Find where the given text appears and provide that cell's center as [x, y] coordinate. 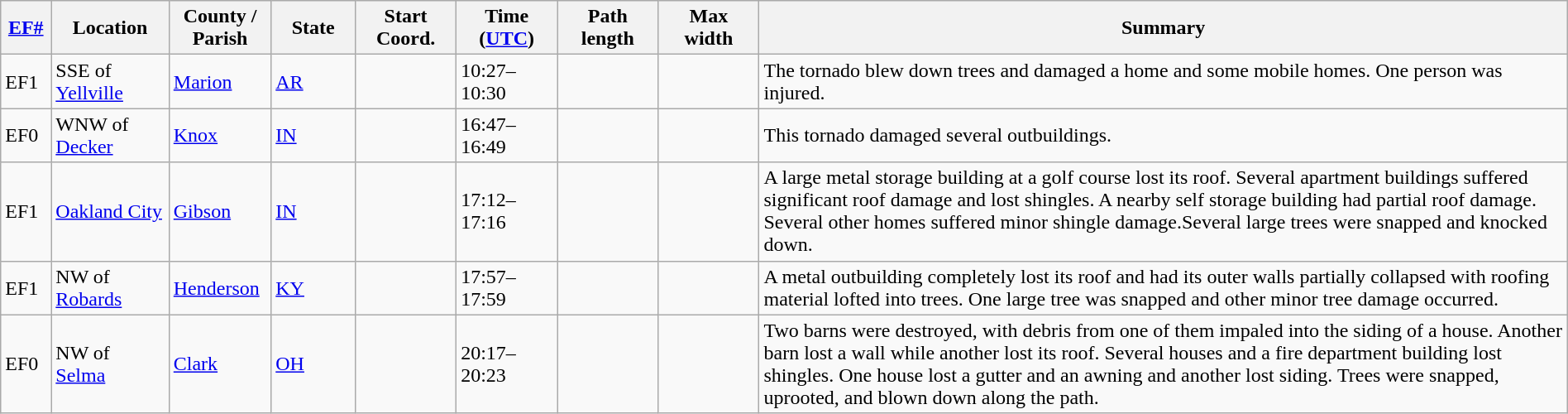
Clark [220, 364]
17:57–17:59 [507, 288]
State [313, 28]
EF# [26, 28]
NW of Robards [110, 288]
Gibson [220, 212]
Location [110, 28]
Henderson [220, 288]
Max width [709, 28]
County / Parish [220, 28]
KY [313, 288]
AR [313, 81]
16:47–16:49 [507, 136]
Time (UTC) [507, 28]
SSE of Yellville [110, 81]
Summary [1163, 28]
This tornado damaged several outbuildings. [1163, 136]
17:12–17:16 [507, 212]
WNW of Decker [110, 136]
20:17–20:23 [507, 364]
Oakland City [110, 212]
Marion [220, 81]
Knox [220, 136]
10:27–10:30 [507, 81]
NW of Selma [110, 364]
The tornado blew down trees and damaged a home and some mobile homes. One person was injured. [1163, 81]
Start Coord. [406, 28]
Path length [608, 28]
OH [313, 364]
